Determine the [X, Y] coordinate at the center of the cell enclosing the given text.  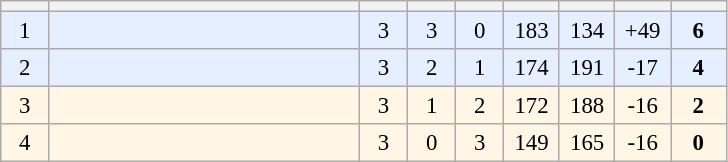
165 [587, 143]
188 [587, 106]
183 [532, 31]
174 [532, 68]
134 [587, 31]
-17 [643, 68]
+49 [643, 31]
6 [698, 31]
191 [587, 68]
149 [532, 143]
172 [532, 106]
